Extract the [X, Y] coordinate from the center of the cell holding the provided text.  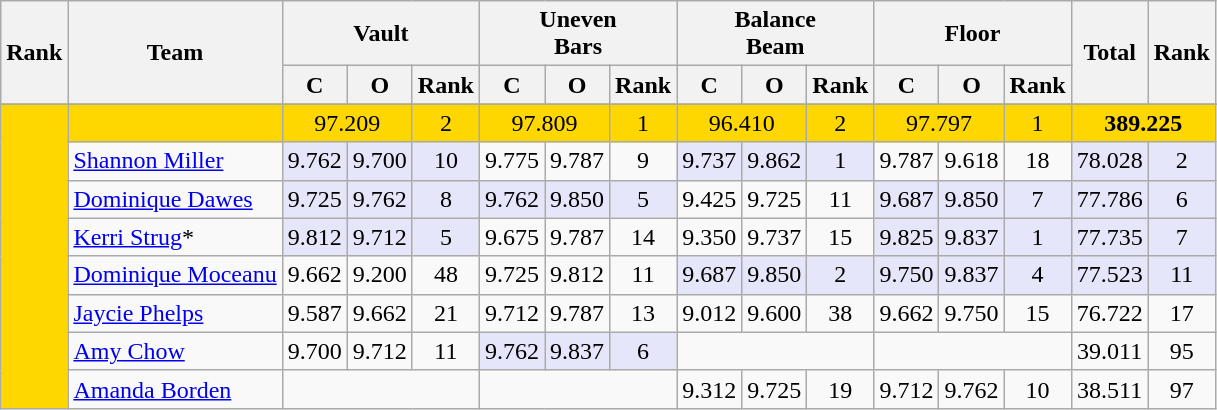
8 [446, 199]
9.012 [710, 313]
Kerri Strug* [175, 237]
76.722 [1110, 313]
14 [644, 237]
9 [644, 161]
77.786 [1110, 199]
Shannon Miller [175, 161]
9.825 [906, 237]
38.511 [1110, 389]
9.600 [774, 313]
97.797 [939, 123]
18 [1038, 161]
9.775 [512, 161]
9.587 [314, 313]
9.200 [380, 275]
9.425 [710, 199]
Total [1110, 52]
96.410 [742, 123]
Vault [380, 34]
97.209 [347, 123]
78.028 [1110, 161]
Amanda Borden [175, 389]
Jaycie Phelps [175, 313]
38 [840, 313]
48 [446, 275]
Amy Chow [175, 351]
4 [1038, 275]
Floor [972, 34]
39.011 [1110, 351]
389.225 [1143, 123]
9.675 [512, 237]
77.523 [1110, 275]
13 [644, 313]
19 [840, 389]
17 [1182, 313]
97.809 [544, 123]
9.862 [774, 161]
Dominique Dawes [175, 199]
Team [175, 52]
97 [1182, 389]
77.735 [1110, 237]
9.618 [972, 161]
BalanceBeam [776, 34]
9.312 [710, 389]
21 [446, 313]
95 [1182, 351]
UnevenBars [578, 34]
9.350 [710, 237]
Dominique Moceanu [175, 275]
